Scan for the cell matching the given text and deliver its [X, Y] coordinate at center. 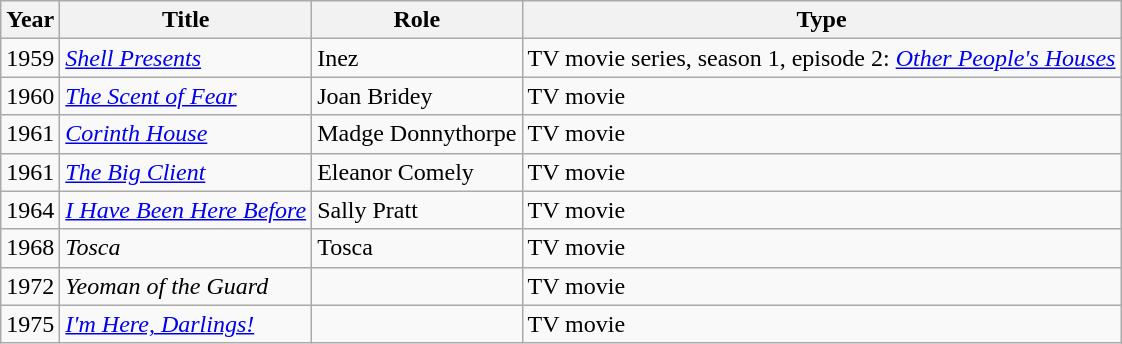
The Big Client [186, 172]
Year [30, 20]
Joan Bridey [417, 96]
The Scent of Fear [186, 96]
Inez [417, 58]
Type [822, 20]
Corinth House [186, 134]
Madge Donnythorpe [417, 134]
1959 [30, 58]
I Have Been Here Before [186, 210]
Role [417, 20]
Shell Presents [186, 58]
I'm Here, Darlings! [186, 324]
1968 [30, 248]
1960 [30, 96]
1975 [30, 324]
Eleanor Comely [417, 172]
Title [186, 20]
Sally Pratt [417, 210]
1964 [30, 210]
Yeoman of the Guard [186, 286]
1972 [30, 286]
TV movie series, season 1, episode 2: Other People's Houses [822, 58]
